Provide the (x, y) coordinate of the cell's center where the given text is located.  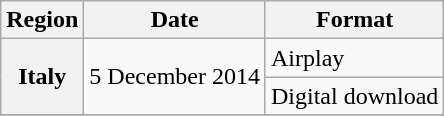
Format (354, 20)
5 December 2014 (175, 77)
Date (175, 20)
Digital download (354, 96)
Region (42, 20)
Airplay (354, 58)
Italy (42, 77)
